For the text-containing cell, return its midpoint in [x, y] coordinate format. 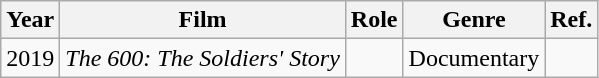
Ref. [572, 20]
2019 [30, 58]
The 600: The Soldiers' Story [203, 58]
Documentary [474, 58]
Role [374, 20]
Year [30, 20]
Genre [474, 20]
Film [203, 20]
